For the text-containing cell, return its midpoint in [X, Y] coordinate format. 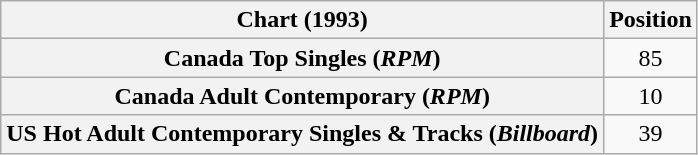
Canada Top Singles (RPM) [302, 58]
Position [651, 20]
US Hot Adult Contemporary Singles & Tracks (Billboard) [302, 134]
10 [651, 96]
Chart (1993) [302, 20]
85 [651, 58]
Canada Adult Contemporary (RPM) [302, 96]
39 [651, 134]
